Return the (X, Y) coordinate for the center point of the cell that contains the specified text.  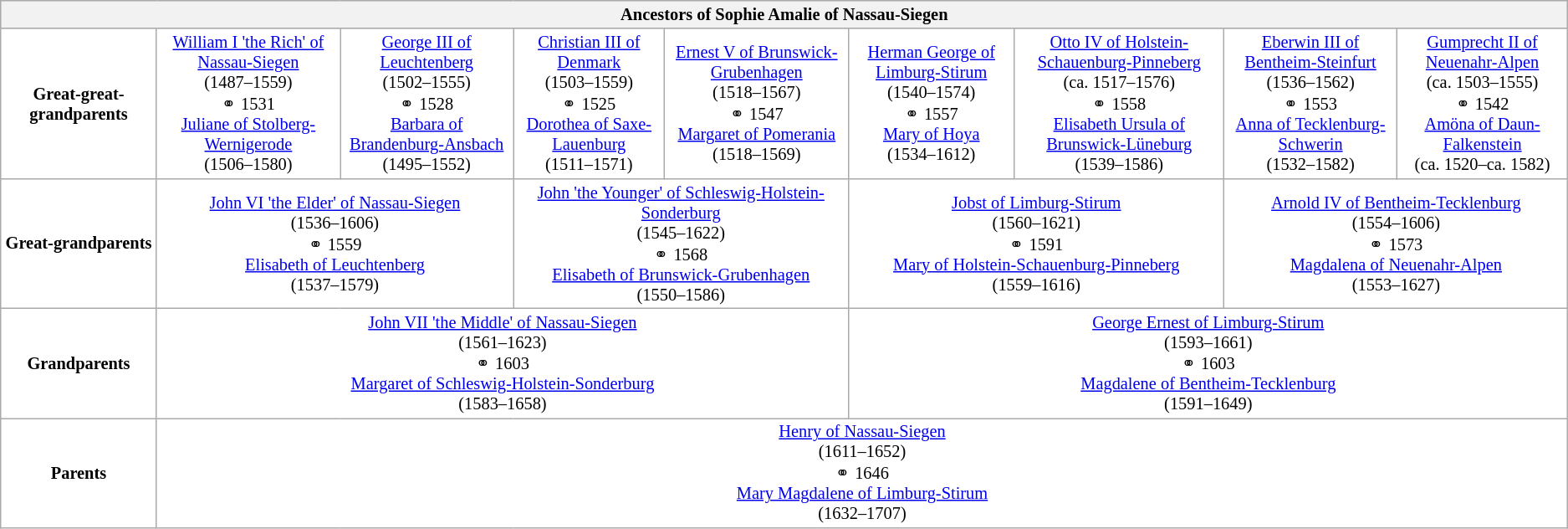
Grandparents (79, 363)
Gumprecht II of Neuenahr-Alpen(ca. 1503–1555)⚭ 1542Amöna of Daun-Falkenstein(ca. 1520–ca. 1582) (1482, 104)
Eberwin III of Bentheim-Steinfurt(1536–1562)⚭ 1553Anna of Tecklenburg-Schwerin(1532–1582) (1310, 104)
Great-great-grandparents (79, 104)
William I 'the Rich' of Nassau-Siegen(1487–1559)⚭ 1531Juliane of Stolberg-Wernigerode(1506–1580) (248, 104)
John VI 'the Elder' of Nassau-Siegen(1536–1606)⚭ 1559Elisabeth of Leuchtenberg(1537–1579) (335, 243)
Ernest V of Brunswick-Grubenhagen(1518–1567)⚭ 1547Margaret of Pomerania(1518–1569) (757, 104)
Christian III of Denmark(1503–1559)⚭ 1525Dorothea of Saxe-Lauenburg(1511–1571) (589, 104)
George III of Leuchtenberg(1502–1555)⚭ 1528Barbara of Brandenburg-Ansbach(1495–1552) (426, 104)
Arnold IV of Bentheim-Tecklenburg(1554–1606)⚭ 1573Magdalena of Neuenahr-Alpen(1553–1627) (1397, 243)
John VII 'the Middle' of Nassau-Siegen(1561–1623)⚭ 1603Margaret of Schleswig-Holstein-Sonderburg(1583–1658) (503, 363)
Jobst of Limburg-Stirum(1560–1621)⚭ 1591Mary of Holstein-Schauenburg-Pinneberg(1559–1616) (1037, 243)
Otto IV of Holstein-Schauenburg-Pinneberg(ca. 1517–1576)⚭ 1558Elisabeth Ursula of Brunswick-Lüneburg(1539–1586) (1119, 104)
Great-grandparents (79, 243)
Ancestors of Sophie Amalie of Nassau-Siegen (784, 14)
Parents (79, 472)
Henry of Nassau-Siegen(1611–1652)⚭ 1646Mary Magdalene of Limburg-Stirum(1632–1707) (862, 472)
Herman George of Limburg-Stirum(1540–1574)⚭ 1557Mary of Hoya(1534–1612) (932, 104)
George Ernest of Limburg-Stirum(1593–1661)⚭ 1603Magdalene of Bentheim-Tecklenburg(1591–1649) (1208, 363)
John 'the Younger' of Schleswig-Holstein-Sonderburg(1545–1622)⚭ 1568Elisabeth of Brunswick-Grubenhagen(1550–1586) (681, 243)
